Provide the (X, Y) coordinate of the cell's center where the given text is located.  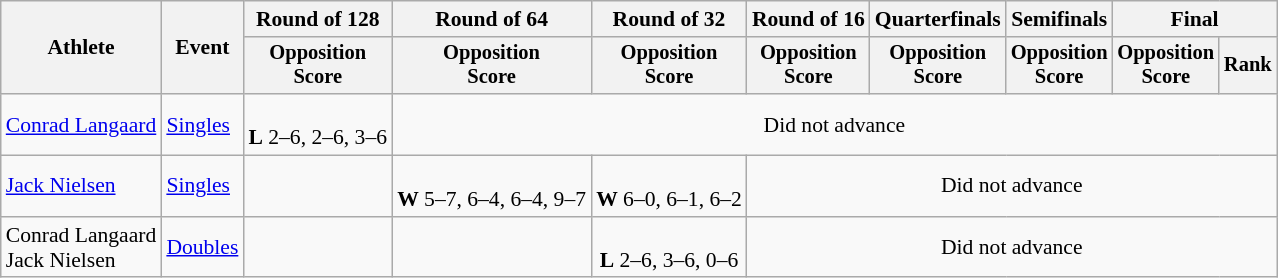
Semifinals (1060, 19)
L 2–6, 3–6, 0–6 (669, 248)
Event (202, 48)
Final (1194, 19)
W 5–7, 6–4, 6–4, 9–7 (492, 186)
L 2–6, 2–6, 3–6 (318, 124)
Conrad Langaard Jack Nielsen (82, 248)
Round of 16 (808, 19)
Round of 128 (318, 19)
Round of 64 (492, 19)
Quarterfinals (938, 19)
Round of 32 (669, 19)
Conrad Langaard (82, 124)
Rank (1248, 66)
Jack Nielsen (82, 186)
W 6–0, 6–1, 6–2 (669, 186)
Doubles (202, 248)
Athlete (82, 48)
